Capture the cell that displays the provided text and extract its (x, y) central coordinate. 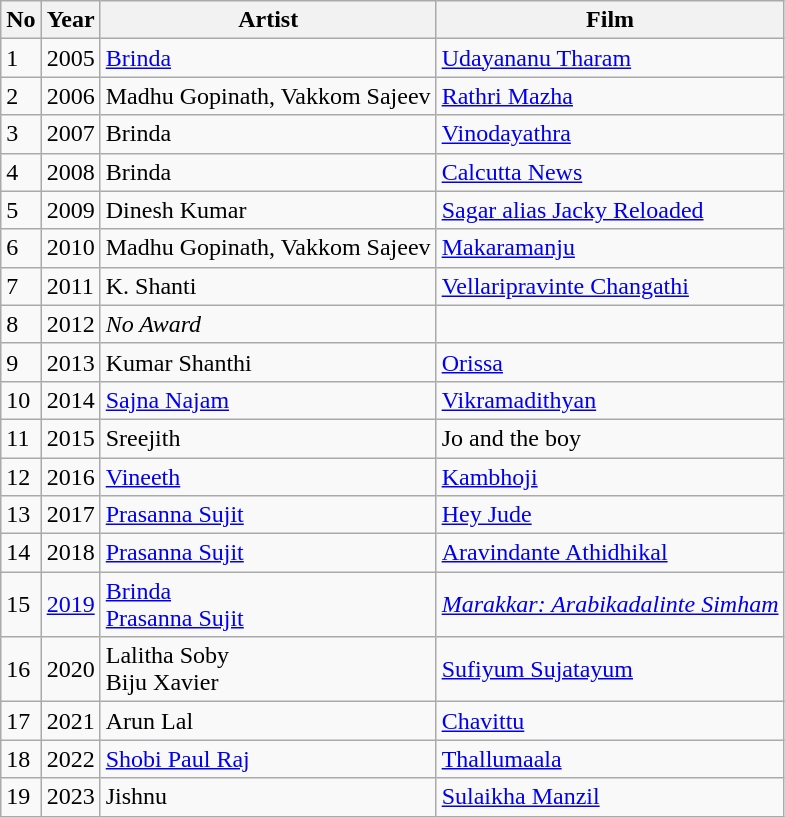
Sreejith (268, 438)
2 (21, 96)
3 (21, 134)
Vellaripravinte Changathi (610, 286)
2012 (70, 324)
2014 (70, 400)
10 (21, 400)
11 (21, 438)
Kambhoji (610, 477)
Aravindante Athidhikal (610, 553)
2007 (70, 134)
Dinesh Kumar (268, 210)
Vineeth (268, 477)
Kumar Shanthi (268, 362)
Sufiyum Sujatayum (610, 670)
2016 (70, 477)
Hey Jude (610, 515)
Calcutta News (610, 172)
19 (21, 797)
16 (21, 670)
Chavittu (610, 721)
2013 (70, 362)
17 (21, 721)
No (21, 20)
2005 (70, 58)
Makaramanju (610, 248)
Lalitha SobyBiju Xavier (268, 670)
No Award (268, 324)
5 (21, 210)
Jishnu (268, 797)
Sajna Najam (268, 400)
Sagar alias Jacky Reloaded (610, 210)
Orissa (610, 362)
Sulaikha Manzil (610, 797)
2019 (70, 604)
Arun Lal (268, 721)
2021 (70, 721)
13 (21, 515)
Vinodayathra (610, 134)
Film (610, 20)
Artist (268, 20)
2008 (70, 172)
2009 (70, 210)
Vikramadithyan (610, 400)
14 (21, 553)
2018 (70, 553)
2023 (70, 797)
2017 (70, 515)
Marakkar: Arabikadalinte Simham (610, 604)
BrindaPrasanna Sujit (268, 604)
2006 (70, 96)
Udayananu Tharam (610, 58)
Shobi Paul Raj (268, 759)
7 (21, 286)
2011 (70, 286)
K. Shanti (268, 286)
1 (21, 58)
6 (21, 248)
12 (21, 477)
2010 (70, 248)
Year (70, 20)
18 (21, 759)
9 (21, 362)
Rathri Mazha (610, 96)
2022 (70, 759)
2015 (70, 438)
15 (21, 604)
4 (21, 172)
Jo and the boy (610, 438)
8 (21, 324)
Thallumaala (610, 759)
2020 (70, 670)
